Output the (x, y) coordinate of the center of the cell containing the given text.  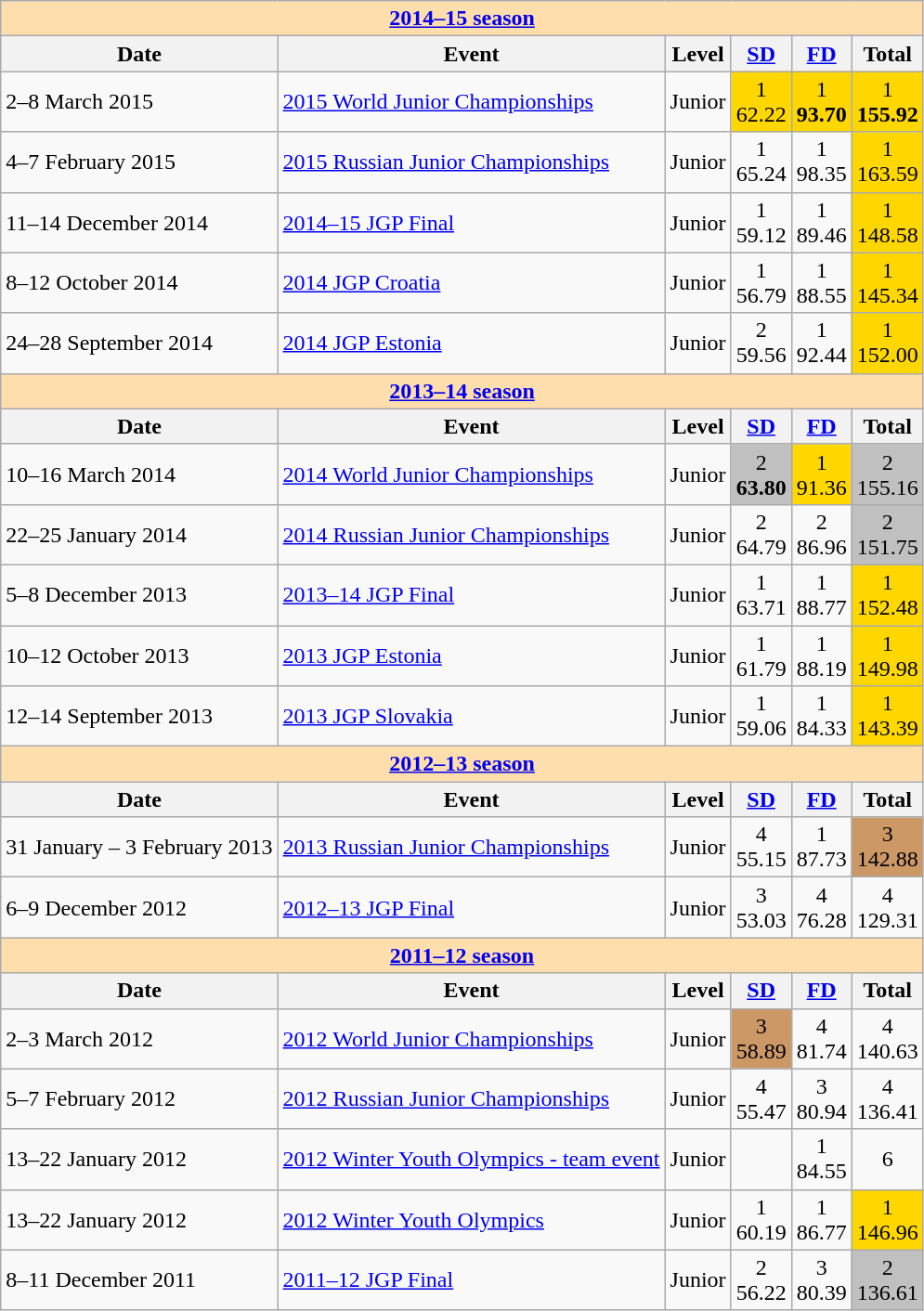
6–9 December 2012 (139, 908)
1 87.73 (821, 847)
2012 Winter Youth Olympics - team event (472, 1159)
2 64.79 (761, 535)
1 86.77 (821, 1220)
31 January – 3 February 2013 (139, 847)
1 152.00 (888, 344)
2 59.56 (761, 344)
2014 World Junior Championships (472, 474)
2 155.16 (888, 474)
1 88.77 (821, 594)
1 62.22 (761, 102)
10–12 October 2013 (139, 655)
4–7 February 2015 (139, 162)
2014 JGP Estonia (472, 344)
4 140.63 (888, 1038)
5–7 February 2012 (139, 1099)
1 88.19 (821, 655)
1 65.24 (761, 162)
3 80.94 (821, 1099)
4 76.28 (821, 908)
1 84.33 (821, 717)
1 163.59 (888, 162)
2014 Russian Junior Championships (472, 535)
1 149.98 (888, 655)
4 81.74 (821, 1038)
1 143.39 (888, 717)
8–12 October 2014 (139, 282)
2014 JGP Croatia (472, 282)
2012 Russian Junior Championships (472, 1099)
2012 World Junior Championships (472, 1038)
4 129.31 (888, 908)
2014–15 JGP Final (472, 223)
11–14 December 2014 (139, 223)
1 88.55 (821, 282)
2 56.22 (761, 1279)
2 151.75 (888, 535)
2012 Winter Youth Olympics (472, 1220)
1 59.06 (761, 717)
8–11 December 2011 (139, 1279)
2–3 March 2012 (139, 1038)
2015 World Junior Championships (472, 102)
1 63.71 (761, 594)
1 146.96 (888, 1220)
1 92.44 (821, 344)
3 58.89 (761, 1038)
2014–15 season (462, 19)
2013 Russian Junior Championships (472, 847)
2013 JGP Estonia (472, 655)
2013–14 JGP Final (472, 594)
4 55.15 (761, 847)
2–8 March 2015 (139, 102)
2013–14 season (462, 391)
1 61.79 (761, 655)
3 80.39 (821, 1279)
2012–13 season (462, 764)
2 63.80 (761, 474)
1 155.92 (888, 102)
1 152.48 (888, 594)
2013 JGP Slovakia (472, 717)
6 (888, 1159)
22–25 January 2014 (139, 535)
12–14 September 2013 (139, 717)
3 142.88 (888, 847)
3 53.03 (761, 908)
4 55.47 (761, 1099)
1 89.46 (821, 223)
1 98.35 (821, 162)
4 136.41 (888, 1099)
2 136.61 (888, 1279)
2011–12 season (462, 955)
24–28 September 2014 (139, 344)
1 59.12 (761, 223)
1 84.55 (821, 1159)
2011–12 JGP Final (472, 1279)
1 148.58 (888, 223)
2015 Russian Junior Championships (472, 162)
1 60.19 (761, 1220)
2 86.96 (821, 535)
10–16 March 2014 (139, 474)
1 56.79 (761, 282)
1 145.34 (888, 282)
1 93.70 (821, 102)
1 91.36 (821, 474)
5–8 December 2013 (139, 594)
2012–13 JGP Final (472, 908)
